Determine the (x, y) coordinate at the center of the cell enclosing the given text.  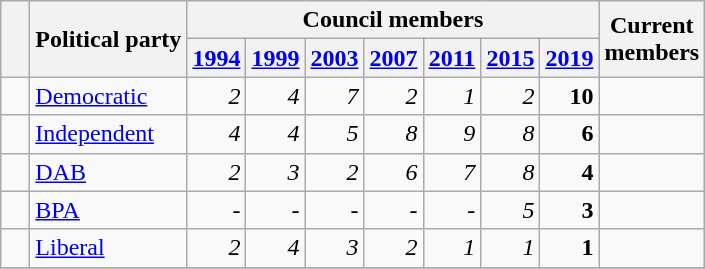
2003 (334, 58)
1994 (216, 58)
9 (452, 134)
Democratic (108, 96)
1999 (276, 58)
2011 (452, 58)
2015 (510, 58)
DAB (108, 172)
2007 (394, 58)
Council members (393, 20)
2019 (570, 58)
Independent (108, 134)
BPA (108, 210)
Political party (108, 39)
10 (570, 96)
Liberal (108, 248)
Currentmembers (652, 39)
